For the text-containing cell, return its midpoint in (x, y) coordinate format. 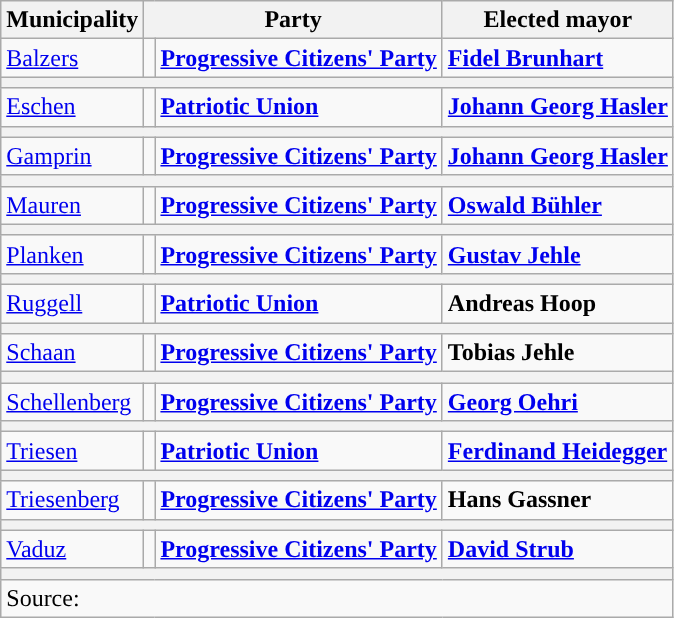
Triesen (72, 451)
Gamprin (72, 156)
Schellenberg (72, 402)
Schaan (72, 353)
Hans Gassner (558, 500)
Eschen (72, 107)
Source: (338, 598)
Triesenberg (72, 500)
Fidel Brunhart (558, 58)
Planken (72, 254)
Elected mayor (558, 20)
Ruggell (72, 303)
Vaduz (72, 549)
David Strub (558, 549)
Andreas Hoop (558, 303)
Balzers (72, 58)
Tobias Jehle (558, 353)
Party (293, 20)
Mauren (72, 205)
Oswald Bühler (558, 205)
Municipality (72, 20)
Gustav Jehle (558, 254)
Georg Oehri (558, 402)
Ferdinand Heidegger (558, 451)
